Provide the [X, Y] coordinate of the cell's center where the given text is located.  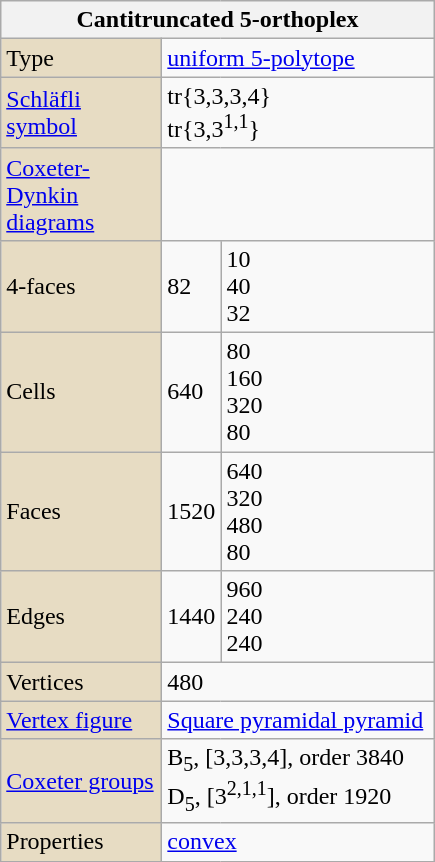
Properties [82, 842]
Vertex figure [82, 720]
uniform 5-polytope [298, 58]
80 160 320 80 [328, 392]
tr{3,3,3,4}tr{3,31,1} [298, 113]
Edges [82, 617]
Vertices [82, 682]
640 320 480 80 [328, 512]
Coxeter groups [82, 781]
Schläfli symbol [82, 113]
Cantitruncated 5-orthoplex [218, 20]
960 240 240 [328, 617]
4-faces [82, 286]
Cells [82, 392]
10 40 32 [328, 286]
convex [298, 842]
480 [298, 682]
Faces [82, 512]
640 [192, 392]
1440 [192, 617]
Square pyramidal pyramid [298, 720]
Coxeter-Dynkin diagrams [82, 194]
82 [192, 286]
B5, [3,3,3,4], order 3840D5, [32,1,1], order 1920 [298, 781]
Type [82, 58]
1520 [192, 512]
